Provide the (X, Y) coordinate of the cell's center where the given text is located.  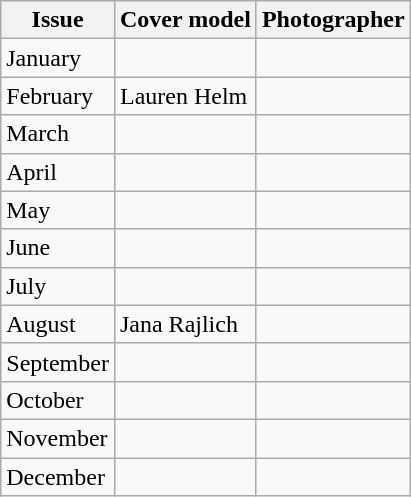
August (58, 324)
February (58, 96)
Jana Rajlich (185, 324)
March (58, 134)
Photographer (333, 20)
June (58, 248)
October (58, 400)
September (58, 362)
November (58, 438)
December (58, 477)
May (58, 210)
April (58, 172)
Cover model (185, 20)
Lauren Helm (185, 96)
Issue (58, 20)
July (58, 286)
January (58, 58)
